Capture the cell that displays the provided text and extract its (X, Y) central coordinate. 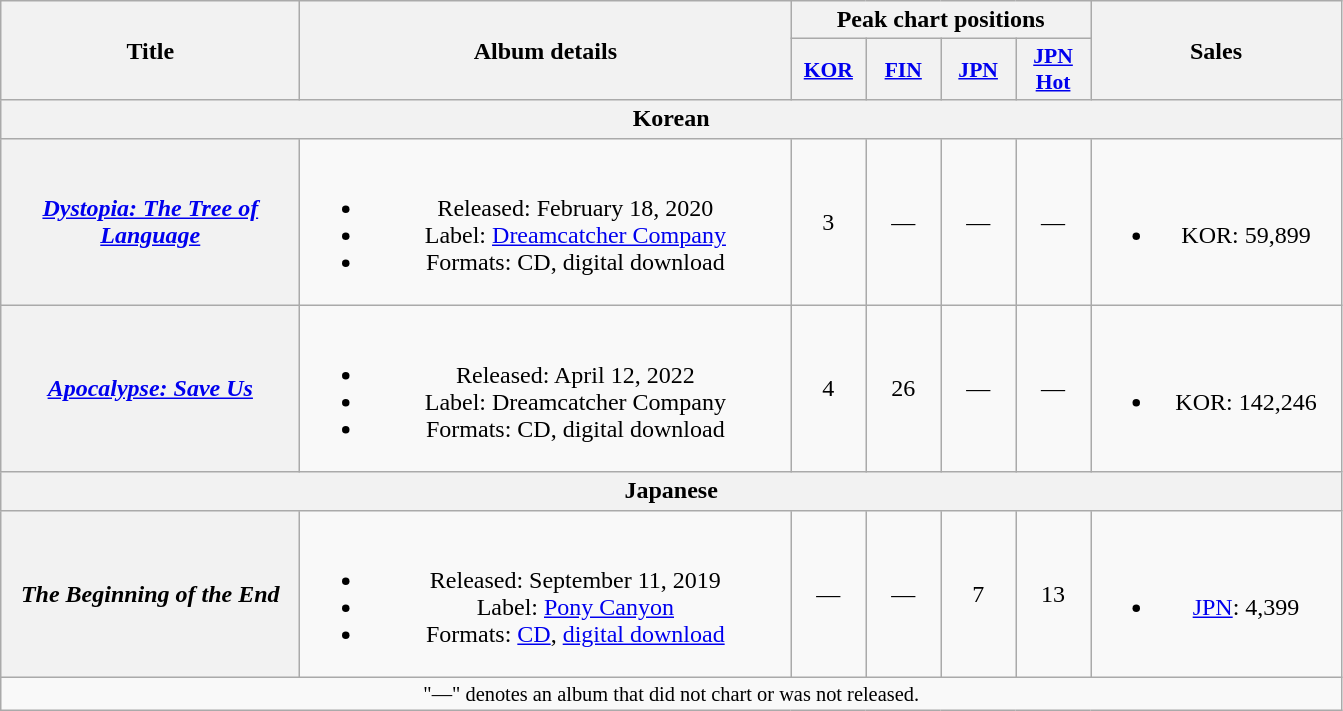
Released: September 11, 2019Label: Pony CanyonFormats: CD, digital download (546, 594)
Apocalypse: Save Us (150, 388)
Korean (672, 119)
FIN (904, 70)
JPN (978, 70)
Album details (546, 50)
4 (828, 388)
KOR: 142,246 (1216, 388)
JPNHot (1054, 70)
Released: February 18, 2020Label: Dreamcatcher CompanyFormats: CD, digital download (546, 222)
Dystopia: The Tree of Language (150, 222)
The Beginning of the End (150, 594)
Sales (1216, 50)
3 (828, 222)
13 (1054, 594)
7 (978, 594)
Released: April 12, 2022Label: Dreamcatcher CompanyFormats: CD, digital download (546, 388)
JPN: 4,399 (1216, 594)
Title (150, 50)
KOR: 59,899 (1216, 222)
KOR (828, 70)
26 (904, 388)
Japanese (672, 491)
"—" denotes an album that did not chart or was not released. (672, 694)
Peak chart positions (941, 20)
